Output the [x, y] coordinate of the center of the cell containing the given text.  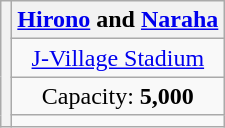
J-Village Stadium [118, 58]
Capacity: 5,000 [118, 96]
Hirono and Naraha [118, 20]
